Provide the (x, y) coordinate of the cell's center where the given text is located.  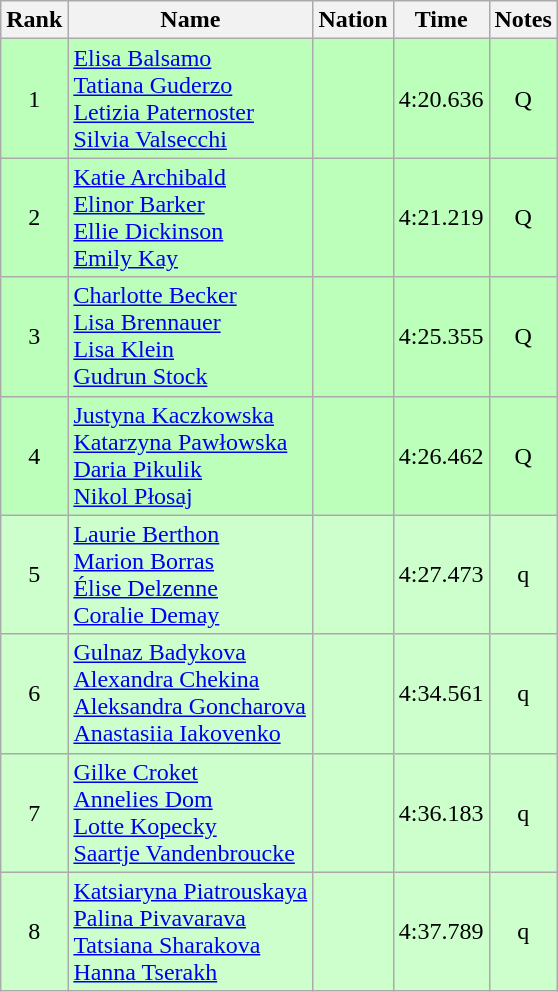
4:21.219 (441, 218)
4:25.355 (441, 336)
4:26.462 (441, 456)
4:27.473 (441, 574)
2 (34, 218)
Elisa BalsamoTatiana GuderzoLetizia PaternosterSilvia Valsecchi (190, 98)
Gulnaz BadykovaAlexandra ChekinaAleksandra GoncharovaAnastasiia Iakovenko (190, 694)
1 (34, 98)
6 (34, 694)
4:37.789 (441, 932)
4:34.561 (441, 694)
4:36.183 (441, 812)
4:20.636 (441, 98)
3 (34, 336)
Laurie BerthonMarion BorrasÉlise DelzenneCoralie Demay (190, 574)
Justyna KaczkowskaKatarzyna PawłowskaDaria PikulikNikol Płosaj (190, 456)
4 (34, 456)
5 (34, 574)
Rank (34, 20)
Notes (523, 20)
Name (190, 20)
7 (34, 812)
8 (34, 932)
Gilke CroketAnnelies DomLotte KopeckySaartje Vandenbroucke (190, 812)
Nation (353, 20)
Charlotte BeckerLisa BrennauerLisa KleinGudrun Stock (190, 336)
Katsiaryna PiatrouskayaPalina PivavaravaTatsiana SharakovaHanna Tserakh (190, 932)
Katie ArchibaldElinor BarkerEllie DickinsonEmily Kay (190, 218)
Time (441, 20)
